From the cell containing the given text, extract its center point as (x, y) coordinate. 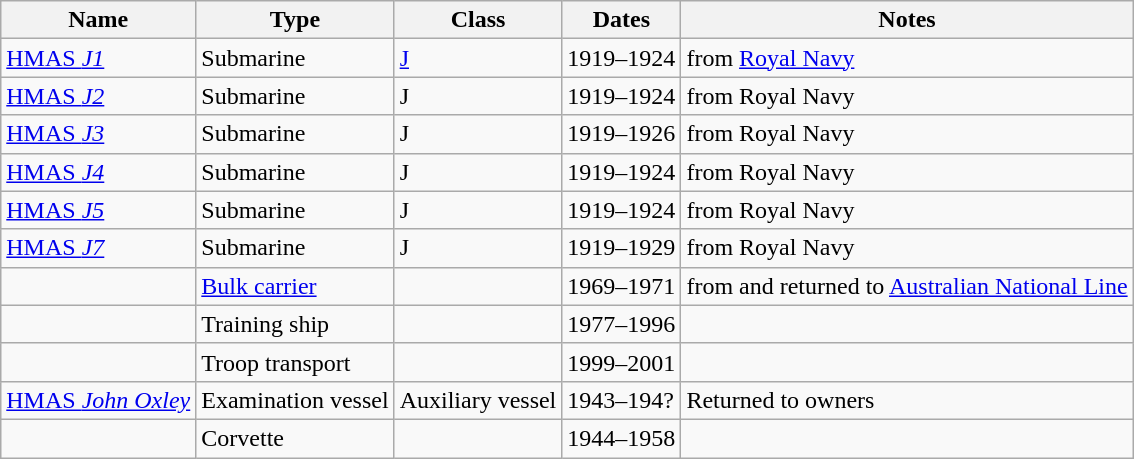
Troop transport (295, 362)
1919–1929 (622, 248)
1944–1958 (622, 438)
Examination vessel (295, 400)
1969–1971 (622, 286)
Training ship (295, 324)
HMAS J1 (98, 58)
Dates (622, 20)
Bulk carrier (295, 286)
Class (478, 20)
1919–1926 (622, 134)
HMAS John Oxley (98, 400)
Returned to owners (907, 400)
Type (295, 20)
HMAS J7 (98, 248)
HMAS J4 (98, 172)
Corvette (295, 438)
1999–2001 (622, 362)
from and returned to Australian National Line (907, 286)
Name (98, 20)
HMAS J5 (98, 210)
Auxiliary vessel (478, 400)
1977–1996 (622, 324)
HMAS J2 (98, 96)
HMAS J3 (98, 134)
1943–194? (622, 400)
Notes (907, 20)
